Detect which cell encompasses the target text, then output its [x, y] center coordinate. 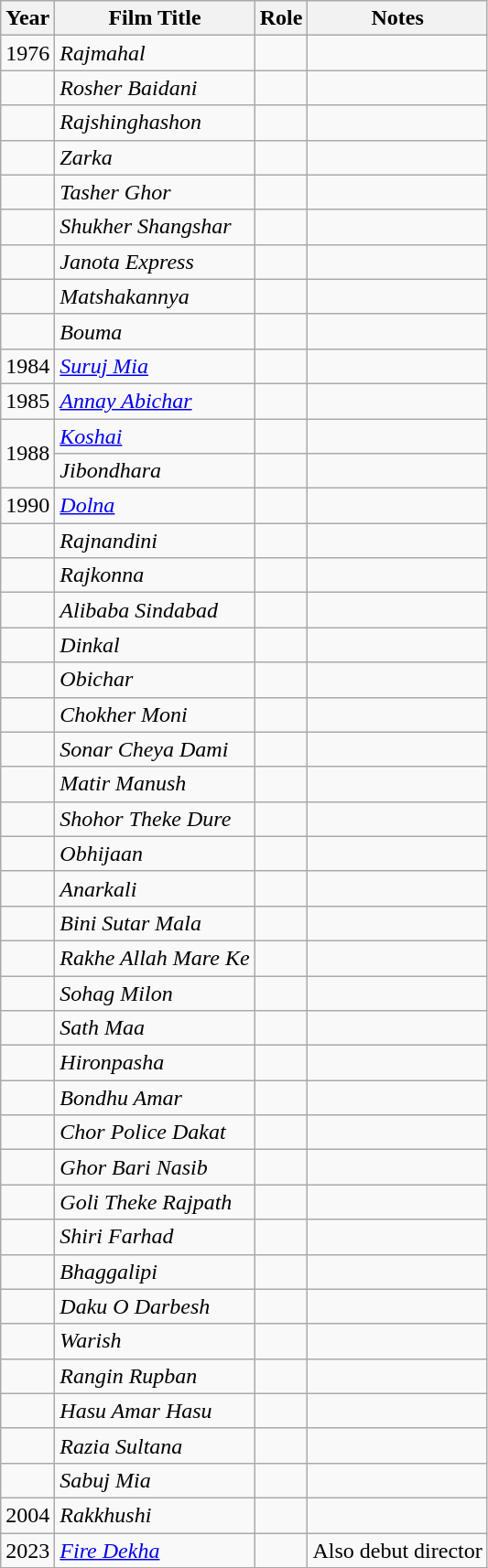
2004 [27, 1515]
Rajnandini [155, 541]
1976 [27, 53]
Chor Police Dakat [155, 1133]
Rajkonna [155, 575]
Sonar Cheya Dami [155, 749]
Film Title [155, 18]
Bondhu Amar [155, 1098]
Koshai [155, 436]
Fire Dekha [155, 1551]
Ghor Bari Nasib [155, 1167]
Role [281, 18]
Rajshinghashon [155, 123]
Zarka [155, 157]
Shiri Farhad [155, 1237]
2023 [27, 1551]
Shukher Shangshar [155, 227]
Obichar [155, 680]
Rosher Baidani [155, 88]
Matshakannya [155, 296]
Sohag Milon [155, 993]
Sabuj Mia [155, 1480]
Bini Sutar Mala [155, 923]
Bhaggalipi [155, 1272]
Chokher Moni [155, 714]
Jibondhara [155, 471]
Tasher Ghor [155, 192]
Daku O Darbesh [155, 1306]
Annay Abichar [155, 401]
Warish [155, 1341]
Goli Theke Rajpath [155, 1202]
Shohor Theke Dure [155, 819]
Also debut director [397, 1551]
1990 [27, 506]
Razia Sultana [155, 1445]
Suruj Mia [155, 366]
Sath Maa [155, 1028]
Rakkhushi [155, 1515]
Notes [397, 18]
Hironpasha [155, 1063]
Dinkal [155, 645]
Janota Express [155, 262]
Year [27, 18]
1988 [27, 454]
Bouma [155, 331]
Hasu Amar Hasu [155, 1411]
Anarkali [155, 888]
Rajmahal [155, 53]
1984 [27, 366]
Alibaba Sindabad [155, 610]
Obhijaan [155, 854]
Matir Manush [155, 784]
Dolna [155, 506]
Rakhe Allah Mare Ke [155, 958]
1985 [27, 401]
Rangin Rupban [155, 1376]
